Find where the given text appears and provide that cell's center as [x, y] coordinate. 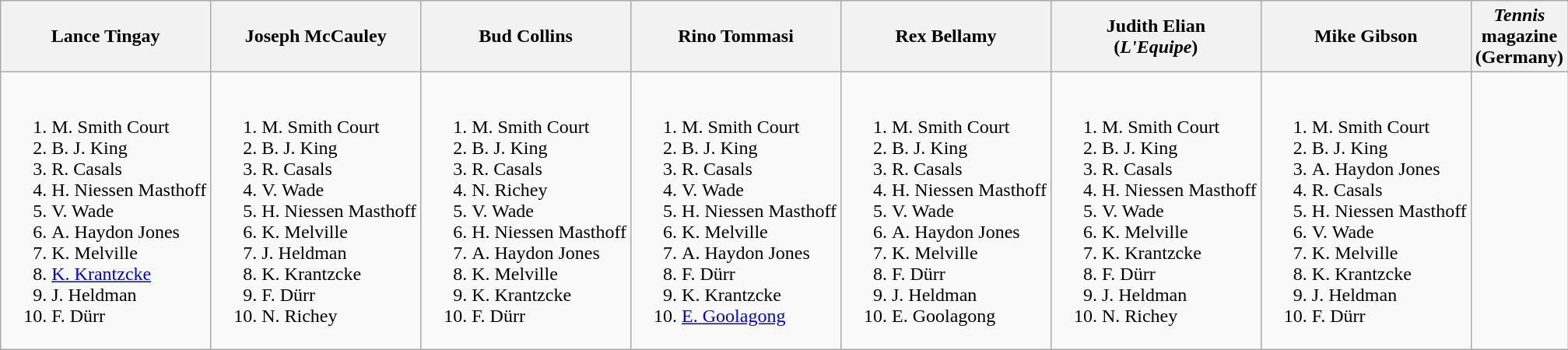
M. Smith Court B. J. King R. Casals V. Wade H. Niessen Masthoff K. Melville J. Heldman K. Krantzcke F. Dürr N. Richey [316, 211]
Rino Tommasi [736, 37]
Judith Elian(L'Equipe) [1156, 37]
Mike Gibson [1366, 37]
M. Smith Court B. J. King R. Casals H. Niessen Masthoff V. Wade A. Haydon Jones K. Melville F. Dürr J. Heldman E. Goolagong [945, 211]
M. Smith Court B. J. King A. Haydon Jones R. Casals H. Niessen Masthoff V. Wade K. Melville K. Krantzcke J. Heldman F. Dürr [1366, 211]
Joseph McCauley [316, 37]
Bud Collins [526, 37]
M. Smith Court B. J. King R. Casals N. Richey V. Wade H. Niessen Masthoff A. Haydon Jones K. Melville K. Krantzcke F. Dürr [526, 211]
Tennis magazine(Germany) [1519, 37]
Lance Tingay [106, 37]
Rex Bellamy [945, 37]
M. Smith Court B. J. King R. Casals H. Niessen Masthoff V. Wade K. Melville K. Krantzcke F. Dürr J. Heldman N. Richey [1156, 211]
M. Smith Court B. J. King R. Casals H. Niessen Masthoff V. Wade A. Haydon Jones K. Melville K. Krantzcke J. Heldman F. Dürr [106, 211]
M. Smith Court B. J. King R. Casals V. Wade H. Niessen Masthoff K. Melville A. Haydon Jones F. Dürr K. Krantzcke E. Goolagong [736, 211]
